Output the (X, Y) coordinate of the center of the cell containing the given text.  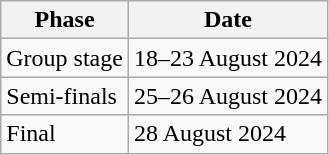
18–23 August 2024 (228, 58)
Phase (65, 20)
25–26 August 2024 (228, 96)
Group stage (65, 58)
Semi-finals (65, 96)
28 August 2024 (228, 134)
Date (228, 20)
Final (65, 134)
